Return (x, y) of the center of cell containing provided text 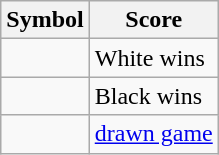
Symbol (45, 20)
Score (154, 20)
Black wins (154, 96)
White wins (154, 58)
drawn game (154, 134)
